Detect which cell encompasses the target text, then output its (x, y) center coordinate. 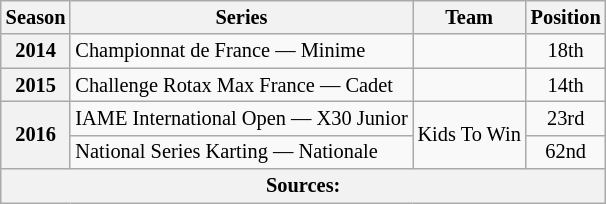
Championnat de France — Minime (241, 51)
18th (566, 51)
2014 (36, 51)
National Series Karting — Nationale (241, 152)
14th (566, 85)
Kids To Win (470, 134)
Position (566, 17)
2015 (36, 85)
IAME International Open — X30 Junior (241, 118)
2016 (36, 134)
Team (470, 17)
23rd (566, 118)
Sources: (304, 186)
Series (241, 17)
62nd (566, 152)
Challenge Rotax Max France — Cadet (241, 85)
Season (36, 17)
